Capture the cell that displays the provided text and extract its (x, y) central coordinate. 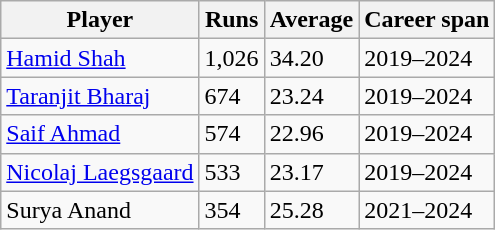
354 (232, 210)
23.17 (312, 172)
1,026 (232, 58)
23.24 (312, 96)
Surya Anand (100, 210)
25.28 (312, 210)
34.20 (312, 58)
Average (312, 20)
Career span (427, 20)
674 (232, 96)
533 (232, 172)
22.96 (312, 134)
574 (232, 134)
Runs (232, 20)
Hamid Shah (100, 58)
Nicolaj Laegsgaard (100, 172)
2021–2024 (427, 210)
Saif Ahmad (100, 134)
Taranjit Bharaj (100, 96)
Player (100, 20)
